Find where the given text appears and provide that cell's center as [x, y] coordinate. 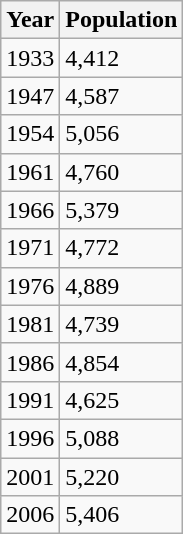
1966 [30, 210]
5,220 [122, 477]
Year [30, 20]
Population [122, 20]
4,625 [122, 400]
5,379 [122, 210]
1954 [30, 134]
2006 [30, 515]
4,412 [122, 58]
1991 [30, 400]
1947 [30, 96]
1961 [30, 172]
1981 [30, 324]
4,854 [122, 362]
1971 [30, 248]
2001 [30, 477]
4,739 [122, 324]
1933 [30, 58]
4,760 [122, 172]
5,088 [122, 438]
4,772 [122, 248]
1986 [30, 362]
4,889 [122, 286]
4,587 [122, 96]
1976 [30, 286]
1996 [30, 438]
5,056 [122, 134]
5,406 [122, 515]
